From the cell containing the given text, extract its center point as [x, y] coordinate. 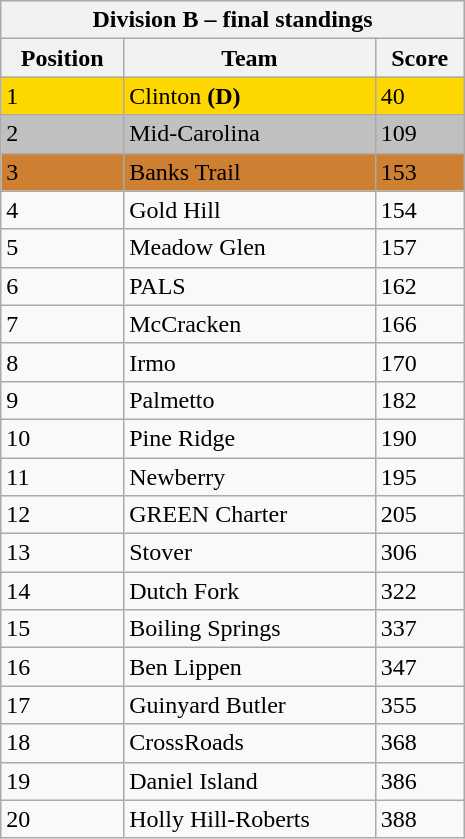
386 [420, 781]
10 [62, 438]
6 [62, 286]
20 [62, 819]
153 [420, 172]
McCracken [250, 324]
16 [62, 667]
Score [420, 58]
Banks Trail [250, 172]
12 [62, 515]
19 [62, 781]
170 [420, 362]
Team [250, 58]
Gold Hill [250, 210]
195 [420, 477]
368 [420, 743]
337 [420, 629]
Newberry [250, 477]
166 [420, 324]
Holly Hill-Roberts [250, 819]
Meadow Glen [250, 248]
162 [420, 286]
Ben Lippen [250, 667]
1 [62, 96]
4 [62, 210]
Dutch Fork [250, 591]
CrossRoads [250, 743]
347 [420, 667]
182 [420, 400]
Division B – final standings [233, 20]
154 [420, 210]
40 [420, 96]
Mid-Carolina [250, 134]
11 [62, 477]
388 [420, 819]
Guinyard Butler [250, 705]
14 [62, 591]
205 [420, 515]
18 [62, 743]
355 [420, 705]
13 [62, 553]
9 [62, 400]
Palmetto [250, 400]
8 [62, 362]
157 [420, 248]
Clinton (D) [250, 96]
Boiling Springs [250, 629]
3 [62, 172]
15 [62, 629]
2 [62, 134]
Pine Ridge [250, 438]
Irmo [250, 362]
190 [420, 438]
109 [420, 134]
PALS [250, 286]
Position [62, 58]
322 [420, 591]
GREEN Charter [250, 515]
17 [62, 705]
Daniel Island [250, 781]
306 [420, 553]
Stover [250, 553]
5 [62, 248]
7 [62, 324]
